Return [X, Y] of the center of cell containing provided text 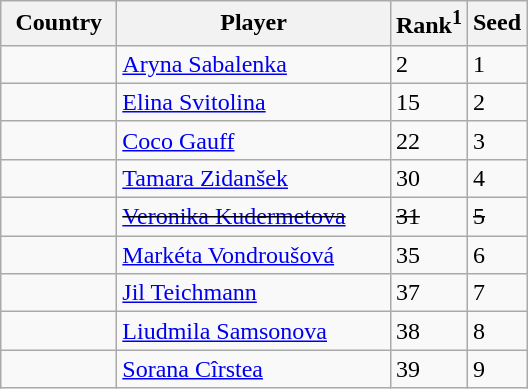
Elina Svitolina [254, 102]
4 [496, 178]
Seed [496, 24]
Veronika Kudermetova [254, 217]
1 [496, 64]
35 [428, 255]
37 [428, 293]
30 [428, 178]
Sorana Cîrstea [254, 369]
Rank1 [428, 24]
39 [428, 369]
8 [496, 331]
Markéta Vondroušová [254, 255]
9 [496, 369]
7 [496, 293]
5 [496, 217]
Liudmila Samsonova [254, 331]
Coco Gauff [254, 140]
3 [496, 140]
Jil Teichmann [254, 293]
Aryna Sabalenka [254, 64]
15 [428, 102]
Country [59, 24]
6 [496, 255]
Player [254, 24]
22 [428, 140]
38 [428, 331]
Tamara Zidanšek [254, 178]
31 [428, 217]
